Scan for the cell matching the given text and deliver its (X, Y) coordinate at center. 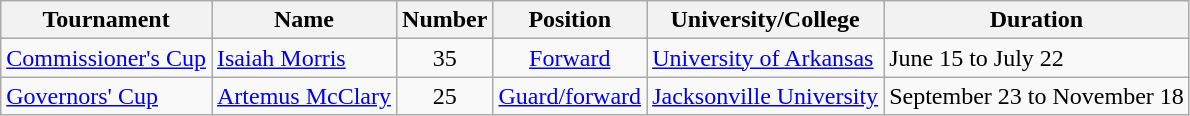
Isaiah Morris (304, 58)
Governors' Cup (106, 96)
Guard/forward (570, 96)
25 (445, 96)
June 15 to July 22 (1037, 58)
Artemus McClary (304, 96)
Jacksonville University (766, 96)
Tournament (106, 20)
Forward (570, 58)
Commissioner's Cup (106, 58)
Number (445, 20)
35 (445, 58)
University/College (766, 20)
Position (570, 20)
September 23 to November 18 (1037, 96)
University of Arkansas (766, 58)
Name (304, 20)
Duration (1037, 20)
